Identify which cell holds the provided text, then report its [x, y] central coordinate. 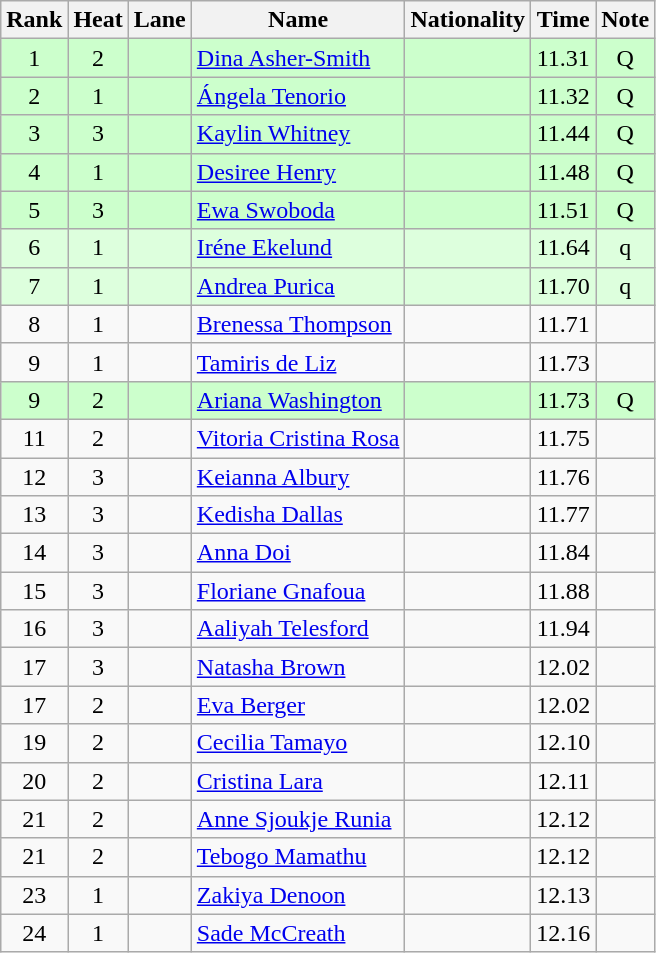
24 [34, 933]
Anna Doi [298, 553]
11.76 [564, 477]
Cristina Lara [298, 781]
11.44 [564, 134]
Eva Berger [298, 705]
20 [34, 781]
Vitoria Cristina Rosa [298, 438]
11.77 [564, 515]
Kaylin Whitney [298, 134]
11.88 [564, 591]
12.11 [564, 781]
Tamiris de Liz [298, 362]
19 [34, 743]
11.31 [564, 58]
Floriane Gnafoua [298, 591]
Nationality [468, 20]
Anne Sjoukje Runia [298, 819]
11.75 [564, 438]
Lane [160, 20]
7 [34, 286]
12.16 [564, 933]
6 [34, 248]
Sade McCreath [298, 933]
Keianna Albury [298, 477]
Ariana Washington [298, 400]
Heat [98, 20]
Ewa Swoboda [298, 210]
Time [564, 20]
11 [34, 438]
Name [298, 20]
Zakiya Denoon [298, 895]
11.84 [564, 553]
Natasha Brown [298, 667]
Kedisha Dallas [298, 515]
16 [34, 629]
14 [34, 553]
12.10 [564, 743]
11.94 [564, 629]
23 [34, 895]
Dina Asher-Smith [298, 58]
Ángela Tenorio [298, 96]
13 [34, 515]
5 [34, 210]
Desiree Henry [298, 172]
Cecilia Tamayo [298, 743]
4 [34, 172]
11.32 [564, 96]
12 [34, 477]
11.51 [564, 210]
11.70 [564, 286]
11.71 [564, 324]
11.64 [564, 248]
8 [34, 324]
11.48 [564, 172]
15 [34, 591]
Aaliyah Telesford [298, 629]
Iréne Ekelund [298, 248]
Note [626, 20]
Brenessa Thompson [298, 324]
Rank [34, 20]
Tebogo Mamathu [298, 857]
12.13 [564, 895]
Andrea Purica [298, 286]
